Determine the (X, Y) coordinate at the center of the cell enclosing the given text.  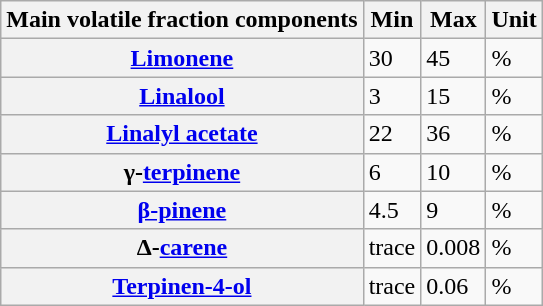
10 (454, 172)
36 (454, 134)
22 (392, 134)
15 (454, 96)
Min (392, 20)
Unit (514, 20)
Max (454, 20)
Main volatile fraction components (182, 20)
6 (392, 172)
9 (454, 210)
γ-terpinene (182, 172)
β-pinene (182, 210)
Linalyl acetate (182, 134)
Limonene (182, 58)
Linalool (182, 96)
Terpinen-4-ol (182, 286)
Δ-carene (182, 248)
0.008 (454, 248)
30 (392, 58)
0.06 (454, 286)
3 (392, 96)
4.5 (392, 210)
45 (454, 58)
